Capture the cell that displays the provided text and extract its (x, y) central coordinate. 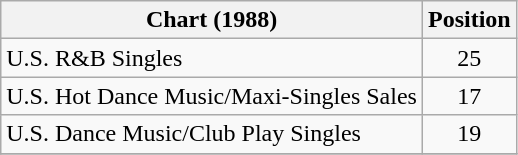
Position (469, 20)
U.S. Dance Music/Club Play Singles (212, 134)
17 (469, 96)
U.S. Hot Dance Music/Maxi-Singles Sales (212, 96)
25 (469, 58)
Chart (1988) (212, 20)
U.S. R&B Singles (212, 58)
19 (469, 134)
